Locate the cell with the specified text and output its (X, Y) center coordinate. 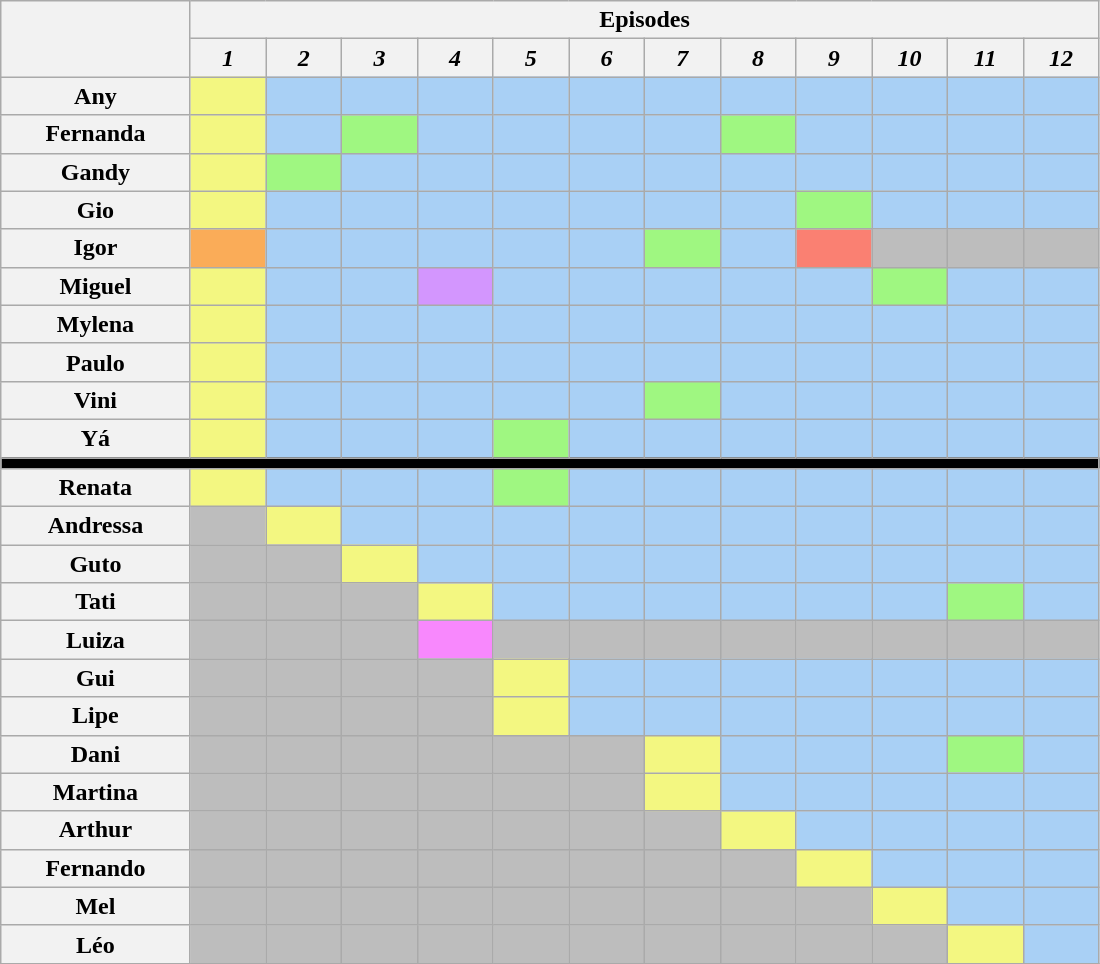
Gio (96, 210)
5 (531, 58)
Gui (96, 678)
9 (834, 58)
Any (96, 96)
3 (380, 58)
Gandy (96, 172)
2 (304, 58)
Vini (96, 400)
Fernanda (96, 134)
Miguel (96, 286)
8 (758, 58)
Dani (96, 754)
Arthur (96, 830)
Igor (96, 248)
Episodes (644, 20)
Fernando (96, 868)
7 (682, 58)
4 (455, 58)
Renata (96, 488)
Léo (96, 944)
Andressa (96, 526)
Luiza (96, 640)
Mel (96, 906)
Paulo (96, 362)
10 (910, 58)
11 (985, 58)
Yá (96, 438)
Lipe (96, 716)
1 (228, 58)
Martina (96, 792)
12 (1061, 58)
Mylena (96, 324)
6 (607, 58)
Tati (96, 602)
Guto (96, 564)
